Return the (X, Y) coordinate for the center point of the cell that contains the specified text.  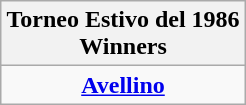
Torneo Estivo del 1986Winners (123, 34)
Avellino (123, 85)
